Provide the [x, y] coordinate of the cell's center where the given text is located.  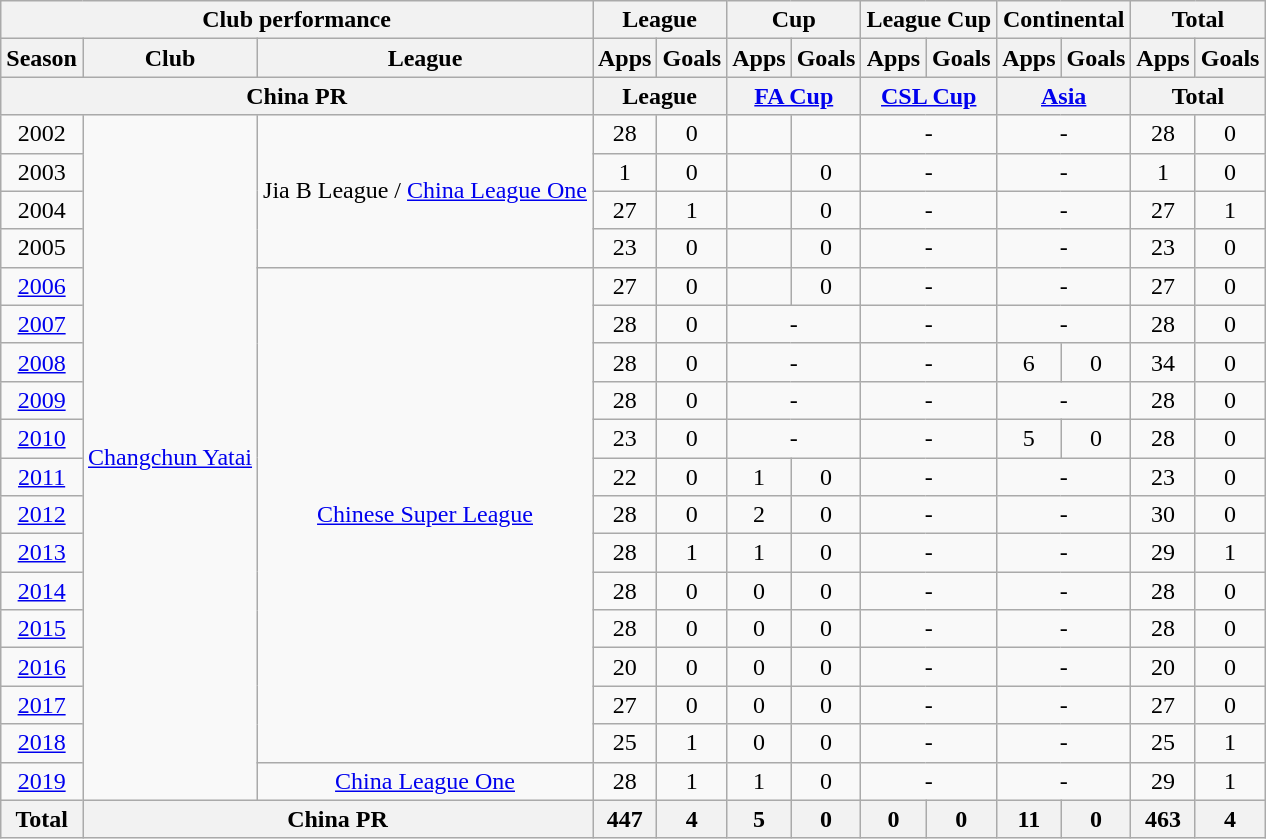
2011 [42, 477]
Changchun Yatai [170, 458]
30 [1163, 515]
Continental [1064, 20]
Season [42, 58]
2005 [42, 248]
34 [1163, 362]
2004 [42, 210]
CSL Cup [929, 96]
2013 [42, 553]
League Cup [929, 20]
Cup [794, 20]
2017 [42, 705]
2006 [42, 286]
2015 [42, 629]
447 [624, 819]
2002 [42, 134]
2010 [42, 438]
22 [624, 477]
2003 [42, 172]
Club performance [297, 20]
2008 [42, 362]
Asia [1064, 96]
2018 [42, 743]
6 [1029, 362]
2014 [42, 591]
China League One [426, 781]
FA Cup [794, 96]
2012 [42, 515]
463 [1163, 819]
2019 [42, 781]
2 [759, 515]
Club [170, 58]
2007 [42, 324]
2009 [42, 400]
Jia B League / China League One [426, 191]
Chinese Super League [426, 514]
11 [1029, 819]
2016 [42, 667]
